Find where the given text appears and provide that cell's center as (x, y) coordinate. 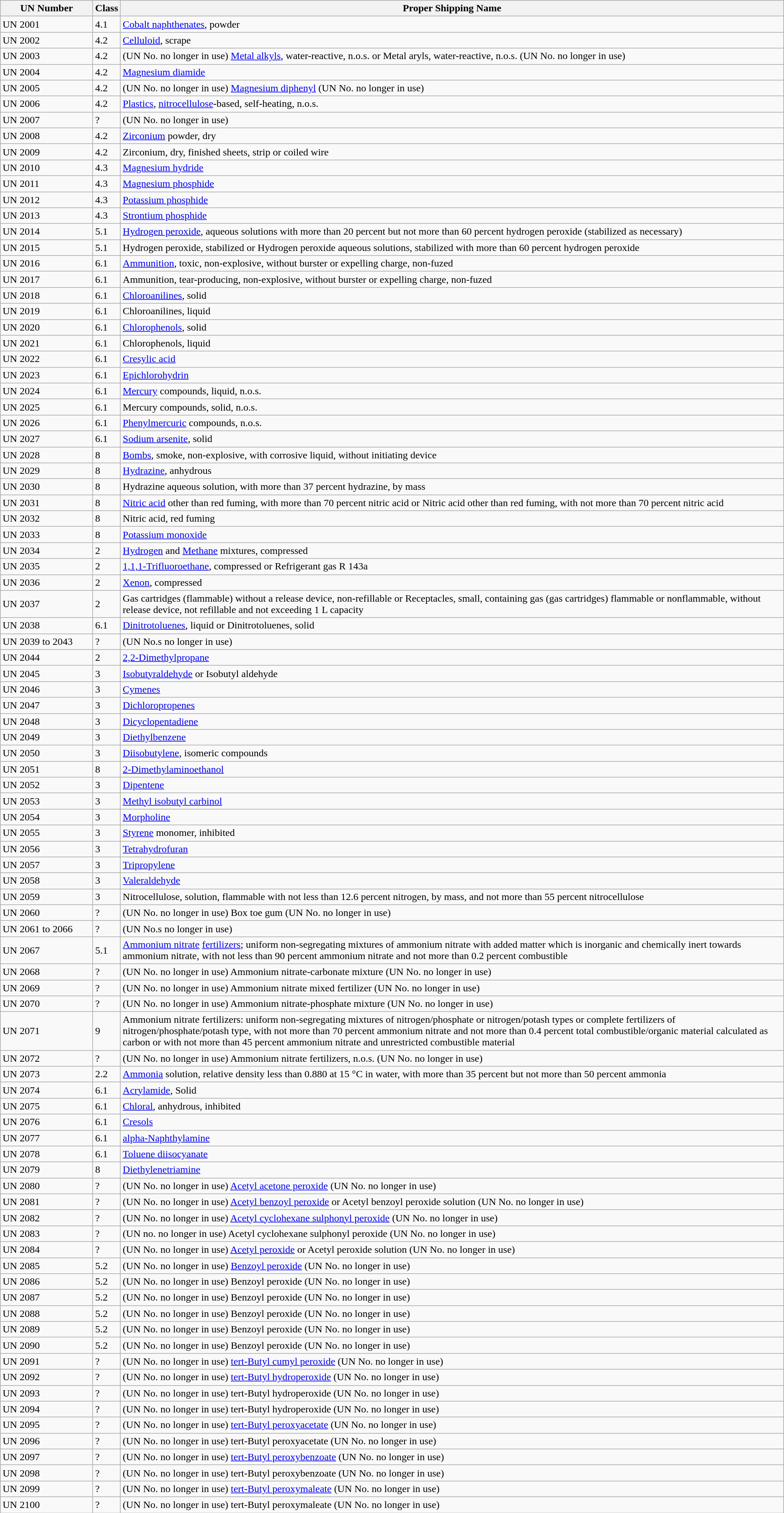
Hydrogen and Methane mixtures, compressed (452, 551)
UN 2093 (47, 1393)
UN 2084 (47, 1249)
Ammunition, tear-producing, non-explosive, without burster or expelling charge, non-fuzed (452, 279)
UN 2023 (47, 375)
UN 2017 (47, 279)
UN 2060 (47, 913)
UN 2011 (47, 184)
Cresols (452, 1122)
UN 2095 (47, 1425)
UN 2031 (47, 503)
UN 2049 (47, 737)
UN 2075 (47, 1106)
UN 2037 (47, 604)
UN 2058 (47, 881)
UN 2027 (47, 439)
Class (107, 8)
UN 2019 (47, 311)
UN 2079 (47, 1170)
Dichloropropenes (452, 705)
Phenylmercuric compounds, n.o.s. (452, 423)
Acrylamide, Solid (452, 1090)
UN 2038 (47, 626)
UN 2096 (47, 1441)
UN 2050 (47, 753)
(UN No. no longer in use) Ammonium nitrate mixed fertilizer (UN No. no longer in use) (452, 988)
Epichlorohydrin (452, 375)
(UN No. no longer in use) Acetyl cyclohexane sulphonyl peroxide (UN No. no longer in use) (452, 1218)
Bombs, smoke, non-explosive, with corrosive liquid, without initiating device (452, 455)
UN 2061 to 2066 (47, 928)
UN 2097 (47, 1457)
UN 2090 (47, 1345)
2.2 (107, 1074)
Toluene diisocyanate (452, 1154)
Cobalt naphthenates, powder (452, 24)
UN 2052 (47, 785)
UN 2003 (47, 56)
UN 2078 (47, 1154)
UN 2094 (47, 1409)
Chlorophenols, solid (452, 327)
Chloral, anhydrous, inhibited (452, 1106)
UN 2007 (47, 120)
Diethylenetriamine (452, 1170)
Magnesium phosphide (452, 184)
Celluloid, scrape (452, 40)
Hydrazine aqueous solution, with more than 37 percent hydrazine, by mass (452, 487)
UN 2035 (47, 566)
UN 2022 (47, 359)
UN 2068 (47, 972)
UN 2008 (47, 136)
Chlorophenols, liquid (452, 343)
Ammonia solution, relative density less than 0.880 at 15 °C in water, with more than 35 percent but not more than 50 percent ammonia (452, 1074)
Magnesium hydride (452, 168)
Valeraldehyde (452, 881)
UN 2083 (47, 1234)
UN 2087 (47, 1298)
UN 2089 (47, 1329)
9 (107, 1031)
Mercury compounds, liquid, n.o.s. (452, 391)
Xenon, compressed (452, 582)
UN 2088 (47, 1314)
UN 2081 (47, 1202)
(UN No. no longer in use) Magnesium diphenyl (UN No. no longer in use) (452, 88)
UN 2029 (47, 471)
Nitric acid, red fuming (452, 519)
UN 2072 (47, 1058)
Diisobutylene, isomeric compounds (452, 753)
UN 2014 (47, 232)
UN 2010 (47, 168)
UN 2076 (47, 1122)
UN 2001 (47, 24)
UN 2047 (47, 705)
UN 2013 (47, 216)
UN 2070 (47, 1004)
UN 2092 (47, 1377)
UN 2098 (47, 1473)
UN 2036 (47, 582)
UN 2046 (47, 689)
UN 2034 (47, 551)
Chloroanilines, liquid (452, 311)
UN 2006 (47, 104)
UN 2045 (47, 673)
UN 2085 (47, 1266)
UN 2056 (47, 849)
UN 2026 (47, 423)
(UN No. no longer in use) Box toe gum (UN No. no longer in use) (452, 913)
UN 2009 (47, 152)
Tetrahydrofuran (452, 849)
UN 2059 (47, 897)
UN 2039 to 2043 (47, 641)
UN 2030 (47, 487)
Hydrogen peroxide, aqueous solutions with more than 20 percent but not more than 60 percent hydrogen peroxide (stabilized as necessary) (452, 232)
UN 2099 (47, 1489)
Diethylbenzene (452, 737)
UN 2091 (47, 1361)
1,1,1-Trifluoroethane, compressed or Refrigerant gas R 143a (452, 566)
UN 2057 (47, 865)
UN 2054 (47, 817)
(UN No. no longer in use) Ammonium nitrate-phosphate mixture (UN No. no longer in use) (452, 1004)
alpha-Naphthylamine (452, 1138)
UN 2053 (47, 801)
Methyl isobutyl carbinol (452, 801)
UN 2051 (47, 769)
UN 2021 (47, 343)
UN 2016 (47, 264)
Proper Shipping Name (452, 8)
Mercury compounds, solid, n.o.s. (452, 407)
UN 2073 (47, 1074)
(UN No. no longer in use) Acetyl peroxide or Acetyl peroxide solution (UN No. no longer in use) (452, 1249)
UN 2069 (47, 988)
UN 2012 (47, 200)
Ammunition, toxic, non-explosive, without burster or expelling charge, non-fuzed (452, 264)
Potassium monoxide (452, 535)
UN 2080 (47, 1186)
UN 2071 (47, 1031)
UN 2025 (47, 407)
Cymenes (452, 689)
Dinitrotoluenes, liquid or Dinitrotoluenes, solid (452, 626)
UN 2015 (47, 248)
(UN No. no longer in use) Acetyl benzoyl peroxide or Acetyl benzoyl peroxide solution (UN No. no longer in use) (452, 1202)
Magnesium diamide (452, 72)
Isobutyraldehyde or Isobutyl aldehyde (452, 673)
4.1 (107, 24)
UN 2002 (47, 40)
Cresylic acid (452, 359)
Hydrazine, anhydrous (452, 471)
UN 2032 (47, 519)
UN 2077 (47, 1138)
(UN No. no longer in use) Metal alkyls, water-reactive, n.o.s. or Metal aryls, water-reactive, n.o.s. (UN No. no longer in use) (452, 56)
Strontium phosphide (452, 216)
UN 2048 (47, 721)
(UN No. no longer in use) Ammonium nitrate-carbonate mixture (UN No. no longer in use) (452, 972)
UN 2082 (47, 1218)
Sodium arsenite, solid (452, 439)
UN 2067 (47, 950)
UN 2086 (47, 1282)
Nitrocellulose, solution, flammable with not less than 12.6 percent nitrogen, by mass, and not more than 55 percent nitrocellulose (452, 897)
(UN No. no longer in use) (452, 120)
Dipentene (452, 785)
2,2-Dimethylpropane (452, 657)
UN 2004 (47, 72)
Zirconium, dry, finished sheets, strip or coiled wire (452, 152)
Chloroanilines, solid (452, 295)
UN 2074 (47, 1090)
(UN No. no longer in use) Ammonium nitrate fertilizers, n.o.s. (UN No. no longer in use) (452, 1058)
Potassium phosphide (452, 200)
(UN No. no longer in use) Acetyl acetone peroxide (UN No. no longer in use) (452, 1186)
UN 2020 (47, 327)
UN 2044 (47, 657)
UN 2100 (47, 1505)
UN 2005 (47, 88)
UN 2033 (47, 535)
Tripropylene (452, 865)
UN 2028 (47, 455)
Hydrogen peroxide, stabilized or Hydrogen peroxide aqueous solutions, stabilized with more than 60 percent hydrogen peroxide (452, 248)
UN 2024 (47, 391)
UN 2055 (47, 833)
Dicyclopentadiene (452, 721)
(UN no. no longer in use) Acetyl cyclohexane sulphonyl peroxide (UN No. no longer in use) (452, 1234)
Styrene monomer, inhibited (452, 833)
UN Number (47, 8)
2-Dimethylaminoethanol (452, 769)
Zirconium powder, dry (452, 136)
(UN No. no longer in use) tert-Butyl cumyl peroxide (UN No. no longer in use) (452, 1361)
UN 2018 (47, 295)
Plastics, nitrocellulose-based, self-heating, n.o.s. (452, 104)
Morpholine (452, 817)
